Return [X, Y] of the center of cell containing provided text 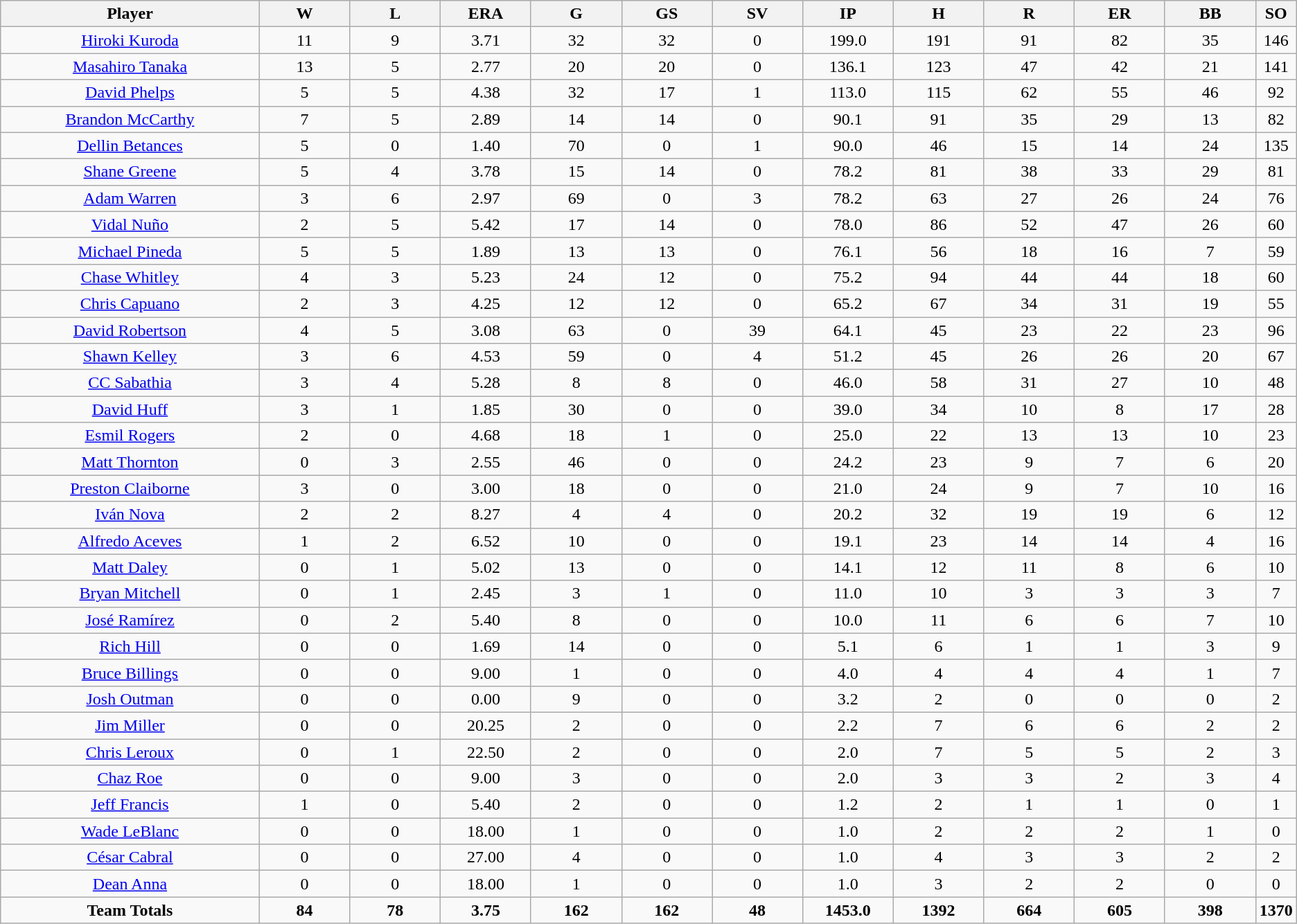
64.1 [848, 330]
Player [130, 14]
Wade LeBlanc [130, 831]
4.25 [486, 303]
191 [938, 40]
Jim Miller [130, 725]
4.0 [848, 673]
20.25 [486, 725]
70 [576, 145]
1.40 [486, 145]
42 [1120, 66]
199.0 [848, 40]
2.2 [848, 725]
Iván Nova [130, 515]
Adam Warren [130, 198]
25.0 [848, 436]
ERA [486, 14]
76 [1276, 198]
3.71 [486, 40]
W [305, 14]
Dellin Betances [130, 145]
135 [1276, 145]
141 [1276, 66]
38 [1030, 172]
David Phelps [130, 93]
2.97 [486, 198]
51.2 [848, 357]
39.0 [848, 409]
CC Sabathia [130, 383]
Matt Daley [130, 567]
Masahiro Tanaka [130, 66]
56 [938, 251]
Team Totals [130, 910]
75.2 [848, 277]
22.50 [486, 752]
Chris Leroux [130, 752]
5.02 [486, 567]
11.0 [848, 594]
1392 [938, 910]
33 [1120, 172]
1370 [1276, 910]
Preston Claiborne [130, 488]
28 [1276, 409]
46.0 [848, 383]
Vidal Nuño [130, 224]
Alfredo Aceves [130, 541]
5.42 [486, 224]
Hiroki Kuroda [130, 40]
David Robertson [130, 330]
GS [667, 14]
IP [848, 14]
30 [576, 409]
José Ramírez [130, 620]
76.1 [848, 251]
Josh Outman [130, 699]
20.2 [848, 515]
58 [938, 383]
1.69 [486, 646]
664 [1030, 910]
146 [1276, 40]
21.0 [848, 488]
4.38 [486, 93]
Brandon McCarthy [130, 119]
84 [305, 910]
21 [1210, 66]
78 [395, 910]
5.1 [848, 646]
Chaz Roe [130, 779]
14.1 [848, 567]
0.00 [486, 699]
Chris Capuano [130, 303]
3.2 [848, 699]
62 [1030, 93]
86 [938, 224]
David Huff [130, 409]
Dean Anna [130, 884]
115 [938, 93]
1.89 [486, 251]
6.52 [486, 541]
27.00 [486, 858]
Jeff Francis [130, 805]
1.2 [848, 805]
2.55 [486, 462]
113.0 [848, 93]
5.28 [486, 383]
4.53 [486, 357]
1453.0 [848, 910]
69 [576, 198]
BB [1210, 14]
César Cabral [130, 858]
Shawn Kelley [130, 357]
65.2 [848, 303]
8.27 [486, 515]
90.0 [848, 145]
90.1 [848, 119]
Bruce Billings [130, 673]
1.85 [486, 409]
24.2 [848, 462]
SO [1276, 14]
G [576, 14]
R [1030, 14]
19.1 [848, 541]
2.89 [486, 119]
Esmil Rogers [130, 436]
78.0 [848, 224]
52 [1030, 224]
Bryan Mitchell [130, 594]
3.00 [486, 488]
398 [1210, 910]
96 [1276, 330]
Shane Greene [130, 172]
10.0 [848, 620]
2.45 [486, 594]
3.78 [486, 172]
Rich Hill [130, 646]
SV [758, 14]
94 [938, 277]
136.1 [848, 66]
4.68 [486, 436]
123 [938, 66]
Matt Thornton [130, 462]
605 [1120, 910]
L [395, 14]
3.08 [486, 330]
ER [1120, 14]
92 [1276, 93]
2.77 [486, 66]
H [938, 14]
Chase Whitley [130, 277]
3.75 [486, 910]
39 [758, 330]
5.23 [486, 277]
Michael Pineda [130, 251]
